Return the [x, y] coordinate for the center point of the cell that contains the specified text.  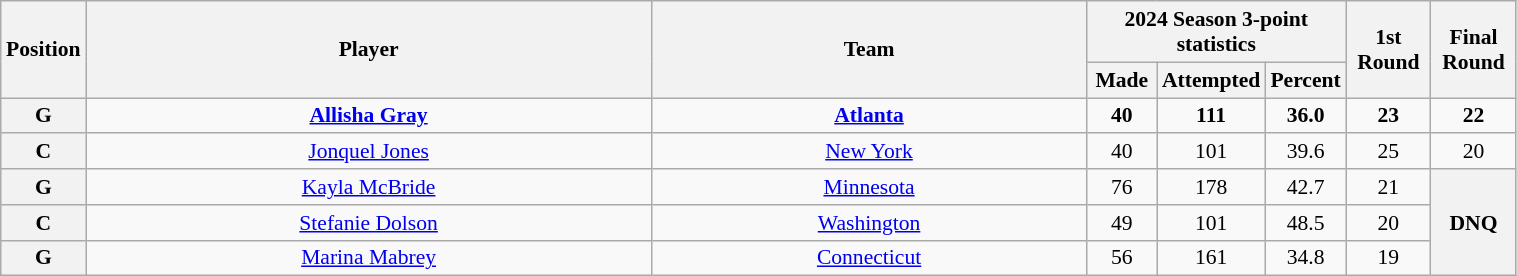
1st Round [1388, 50]
Made [1122, 80]
Team [868, 50]
Washington [868, 223]
49 [1122, 223]
Connecticut [868, 258]
19 [1388, 258]
161 [1211, 258]
178 [1211, 187]
Percent [1305, 80]
39.6 [1305, 152]
Jonquel Jones [368, 152]
Marina Mabrey [368, 258]
42.7 [1305, 187]
Allisha Gray [368, 116]
New York [868, 152]
Attempted [1211, 80]
48.5 [1305, 223]
Kayla McBride [368, 187]
Stefanie Dolson [368, 223]
Atlanta [868, 116]
Final Round [1474, 50]
111 [1211, 116]
21 [1388, 187]
2024 Season 3-point statistics [1216, 32]
23 [1388, 116]
22 [1474, 116]
Position [44, 50]
34.8 [1305, 258]
56 [1122, 258]
36.0 [1305, 116]
76 [1122, 187]
Player [368, 50]
25 [1388, 152]
Minnesota [868, 187]
DNQ [1474, 222]
